Locate the cell with the specified text and output its [X, Y] center coordinate. 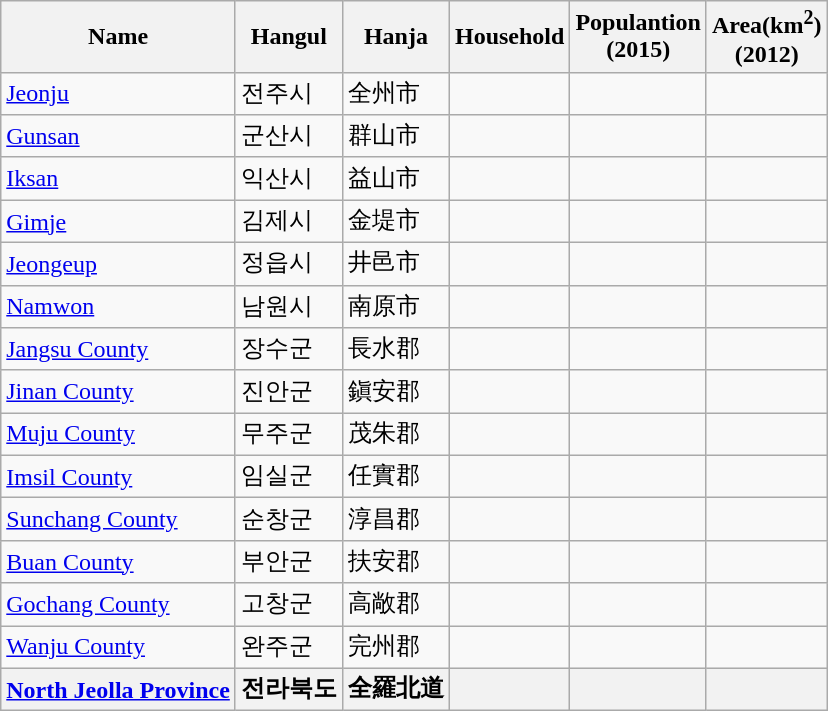
Muju County [118, 434]
North Jeolla Province [118, 690]
Household [509, 37]
Jinan County [118, 392]
益山市 [396, 178]
高敞郡 [396, 604]
남원시 [288, 306]
전라북도 [288, 690]
Jangsu County [118, 350]
Buan County [118, 562]
Wanju County [118, 648]
鎭安郡 [396, 392]
Jeonju [118, 94]
Gochang County [118, 604]
장수군 [288, 350]
Sunchang County [118, 520]
고창군 [288, 604]
完州郡 [396, 648]
정읍시 [288, 264]
全州市 [396, 94]
임실군 [288, 476]
扶安郡 [396, 562]
김제시 [288, 222]
Jeongeup [118, 264]
茂朱郡 [396, 434]
井邑市 [396, 264]
진안군 [288, 392]
익산시 [288, 178]
金堤市 [396, 222]
任實郡 [396, 476]
Imsil County [118, 476]
Populantion(2015) [638, 37]
長水郡 [396, 350]
全羅北道 [396, 690]
부안군 [288, 562]
Name [118, 37]
Gimje [118, 222]
Hangul [288, 37]
Gunsan [118, 136]
완주군 [288, 648]
Area(km2)(2012) [766, 37]
群山市 [396, 136]
전주시 [288, 94]
南原市 [396, 306]
Iksan [118, 178]
淳昌郡 [396, 520]
무주군 [288, 434]
Namwon [118, 306]
순창군 [288, 520]
군산시 [288, 136]
Hanja [396, 37]
